Output the (X, Y) coordinate of the center of the cell containing the given text.  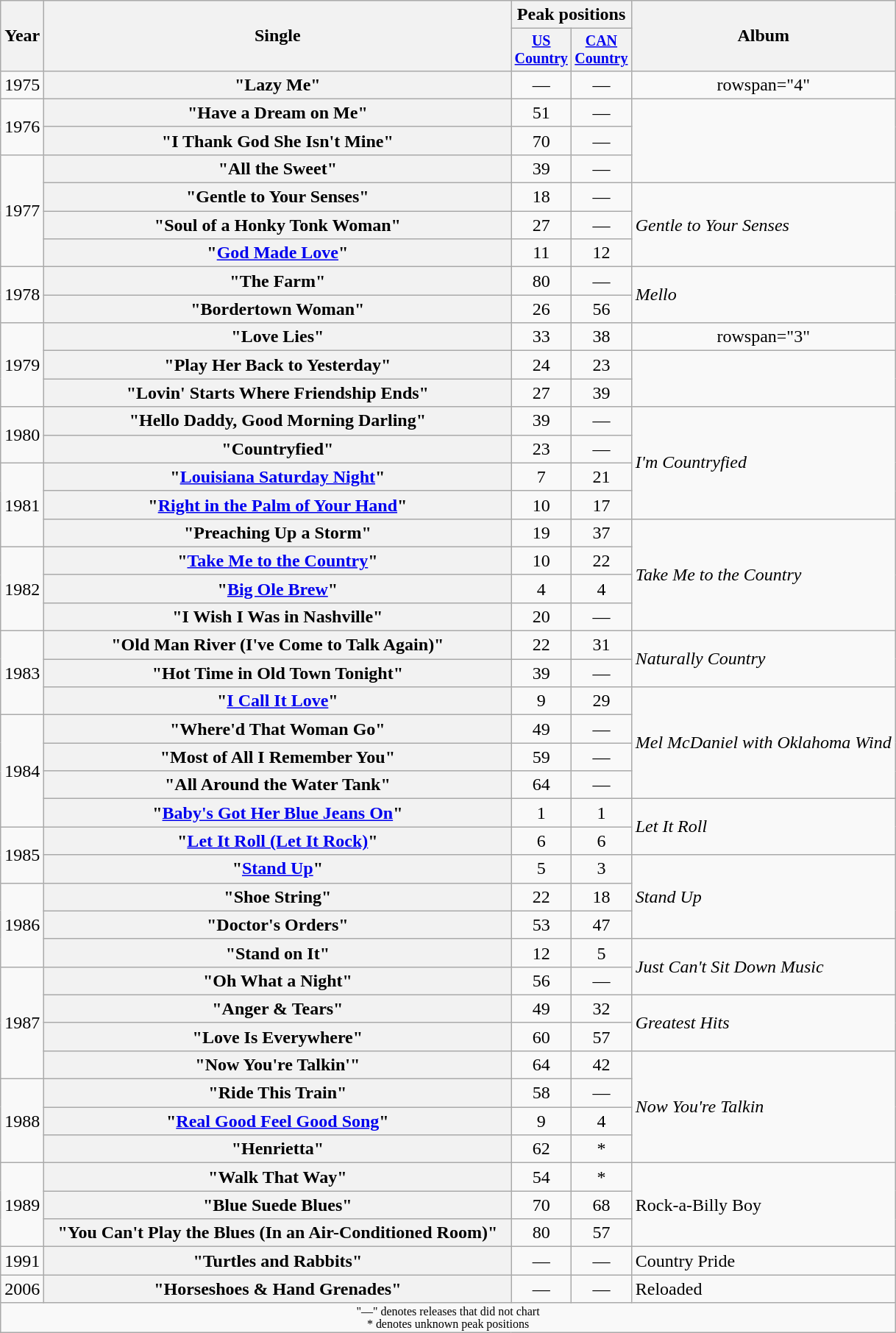
3 (602, 869)
"I Call It Love" (278, 701)
24 (541, 365)
Now You're Talkin (764, 1106)
Let It Roll (764, 827)
"Oh What a Night" (278, 981)
1982 (22, 589)
33 (541, 337)
"Take Me to the Country" (278, 561)
1983 (22, 673)
rowspan="4" (764, 85)
"Right in the Palm of Your Hand" (278, 505)
US Country (541, 50)
Mel McDaniel with Oklahoma Wind (764, 743)
1980 (22, 435)
17 (602, 505)
"Hello Daddy, Good Morning Darling" (278, 421)
"Turtles and Rabbits" (278, 1261)
1984 (22, 771)
"Stand Up" (278, 869)
2006 (22, 1289)
Single (278, 36)
29 (602, 701)
"Old Man River (I've Come to Talk Again)" (278, 645)
"Blue Suede Blues" (278, 1205)
"Henrietta" (278, 1149)
"Most of All I Remember You" (278, 757)
"Horseshoes & Hand Grenades" (278, 1289)
"Where'd That Woman Go" (278, 729)
"Bordertown Woman" (278, 309)
1976 (22, 127)
7 (541, 477)
Naturally Country (764, 659)
1978 (22, 295)
"Hot Time in Old Town Tonight" (278, 673)
Peak positions (571, 15)
1977 (22, 210)
1981 (22, 505)
"Stand on It" (278, 953)
"Soul of a Honky Tonk Woman" (278, 225)
26 (541, 309)
"Doctor's Orders" (278, 925)
"—" denotes releases that did not chart* denotes unknown peak positions (448, 1318)
"Have a Dream on Me" (278, 113)
"Now You're Talkin'" (278, 1064)
"The Farm" (278, 281)
"You Can't Play the Blues (In an Air-Conditioned Room)" (278, 1233)
Gentle to Your Senses (764, 225)
31 (602, 645)
"Let It Roll (Let It Rock)" (278, 841)
Album (764, 36)
"I Wish I Was in Nashville" (278, 616)
38 (602, 337)
"Walk That Way" (278, 1177)
20 (541, 616)
59 (541, 757)
1975 (22, 85)
"All Around the Water Tank" (278, 785)
1985 (22, 855)
"God Made Love" (278, 253)
11 (541, 253)
62 (541, 1149)
"Gentle to Your Senses" (278, 197)
"Ride This Train" (278, 1093)
21 (602, 477)
"Shoe String" (278, 897)
Country Pride (764, 1261)
58 (541, 1093)
1988 (22, 1121)
68 (602, 1205)
32 (602, 1009)
1979 (22, 365)
"Big Ole Brew" (278, 589)
"All the Sweet" (278, 168)
Take Me to the Country (764, 575)
"Love Lies" (278, 337)
I'm Countryfied (764, 463)
Greatest Hits (764, 1023)
Year (22, 36)
1986 (22, 925)
Just Can't Sit Down Music (764, 967)
"Preaching Up a Storm" (278, 533)
Stand Up (764, 897)
"Lovin' Starts Where Friendship Ends" (278, 393)
"Countryfied" (278, 449)
1989 (22, 1205)
Reloaded (764, 1289)
"Baby's Got Her Blue Jeans On" (278, 813)
rowspan="3" (764, 337)
19 (541, 533)
1987 (22, 1023)
42 (602, 1064)
Rock-a-Billy Boy (764, 1205)
"Play Her Back to Yesterday" (278, 365)
53 (541, 925)
Mello (764, 295)
60 (541, 1037)
"Love Is Everywhere" (278, 1037)
"Lazy Me" (278, 85)
CAN Country (602, 50)
54 (541, 1177)
51 (541, 113)
37 (602, 533)
"Real Good Feel Good Song" (278, 1121)
1991 (22, 1261)
"I Thank God She Isn't Mine" (278, 141)
"Anger & Tears" (278, 1009)
"Louisiana Saturday Night" (278, 477)
47 (602, 925)
